Pinpoint the cell where the given text exists, returning its [X, Y] midpoint coordinate. 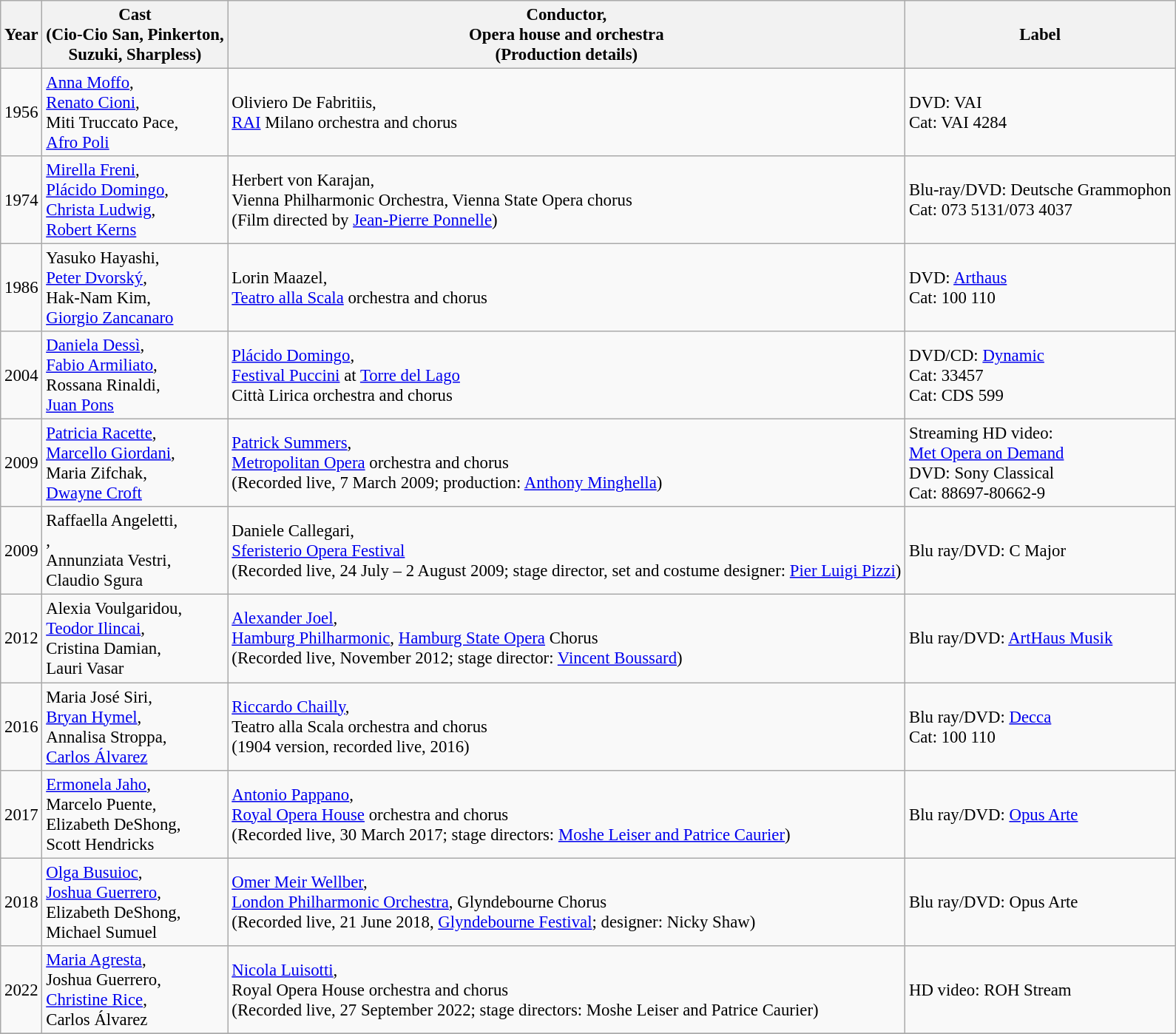
Blu ray/DVD: C Major [1040, 552]
Maria José Siri,Bryan Hymel,Annalisa Stroppa,Carlos Álvarez [135, 726]
Yasuko Hayashi, Peter Dvorský, Hak-Nam Kim, Giorgio Zancanaro [135, 288]
2016 [21, 726]
HD video: ROH Stream [1040, 990]
Alexander Joel,Hamburg Philharmonic, Hamburg State Opera Chorus(Recorded live, November 2012; stage director: Vincent Boussard) [567, 639]
Plácido Domingo,Festival Puccini at Torre del LagoCittà Lirica orchestra and chorus [567, 376]
Anna Moffo, Renato Cioni, Miti Truccato Pace,Afro Poli [135, 112]
Lorin Maazel,Teatro alla Scala orchestra and chorus [567, 288]
Year [21, 35]
Cast(Cio-Cio San, Pinkerton,Suzuki, Sharpless) [135, 35]
Blu-ray/DVD: Deutsche GrammophonCat: 073 5131/073 4037 [1040, 200]
Antonio Pappano,Royal Opera House orchestra and chorus(Recorded live, 30 March 2017; stage directors: Moshe Leiser and Patrice Caurier) [567, 814]
Daniela Dessì, Fabio Armiliato, Rossana Rinaldi, Juan Pons [135, 376]
Olga Busuioc,Joshua Guerrero,Elizabeth DeShong,Michael Sumuel [135, 902]
Maria Agresta,Joshua Guerrero,Christine Rice,Carlos Álvarez [135, 990]
DVD/CD: DynamicCat: 33457Cat: CDS 599 [1040, 376]
2022 [21, 990]
1956 [21, 112]
1986 [21, 288]
DVD: VAICat: VAI 4284 [1040, 112]
Riccardo Chailly,Teatro alla Scala orchestra and chorus(1904 version, recorded live, 2016) [567, 726]
2012 [21, 639]
Patricia Racette, Marcello Giordani, Maria Zifchak, Dwayne Croft [135, 463]
Mirella Freni, Plácido Domingo, Christa Ludwig, Robert Kerns [135, 200]
Omer Meir Wellber,London Philharmonic Orchestra, Glyndebourne Chorus(Recorded live, 21 June 2018, Glyndebourne Festival; designer: Nicky Shaw) [567, 902]
Streaming HD video:Met Opera on DemandDVD: Sony ClassicalCat: 88697-80662-9 [1040, 463]
2004 [21, 376]
Oliviero De Fabritiis,RAI Milano orchestra and chorus [567, 112]
Ermonela Jaho,Marcelo Puente,Elizabeth DeShong,Scott Hendricks [135, 814]
2017 [21, 814]
1974 [21, 200]
Alexia Voulgaridou,Teodor Ilincai,Cristina Damian,Lauri Vasar [135, 639]
Conductor,Opera house and orchestra(Production details) [567, 35]
Daniele Callegari,Sferisterio Opera Festival(Recorded live, 24 July – 2 August 2009; stage director, set and costume designer: Pier Luigi Pizzi) [567, 552]
2018 [21, 902]
Nicola Luisotti,Royal Opera House orchestra and chorus(Recorded live, 27 September 2022; stage directors: Moshe Leiser and Patrice Caurier) [567, 990]
Herbert von Karajan,Vienna Philharmonic Orchestra, Vienna State Opera chorus(Film directed by Jean-Pierre Ponnelle) [567, 200]
Raffaella Angeletti,,Annunziata Vestri,Claudio Sgura [135, 552]
DVD: ArthausCat: 100 110 [1040, 288]
Patrick Summers,Metropolitan Opera orchestra and chorus(Recorded live, 7 March 2009; production: Anthony Minghella) [567, 463]
Blu ray/DVD: DeccaCat: 100 110 [1040, 726]
Blu ray/DVD: ArtHaus Musik [1040, 639]
Label [1040, 35]
